Search for the cell housing the specified text and yield its [X, Y] center coordinate. 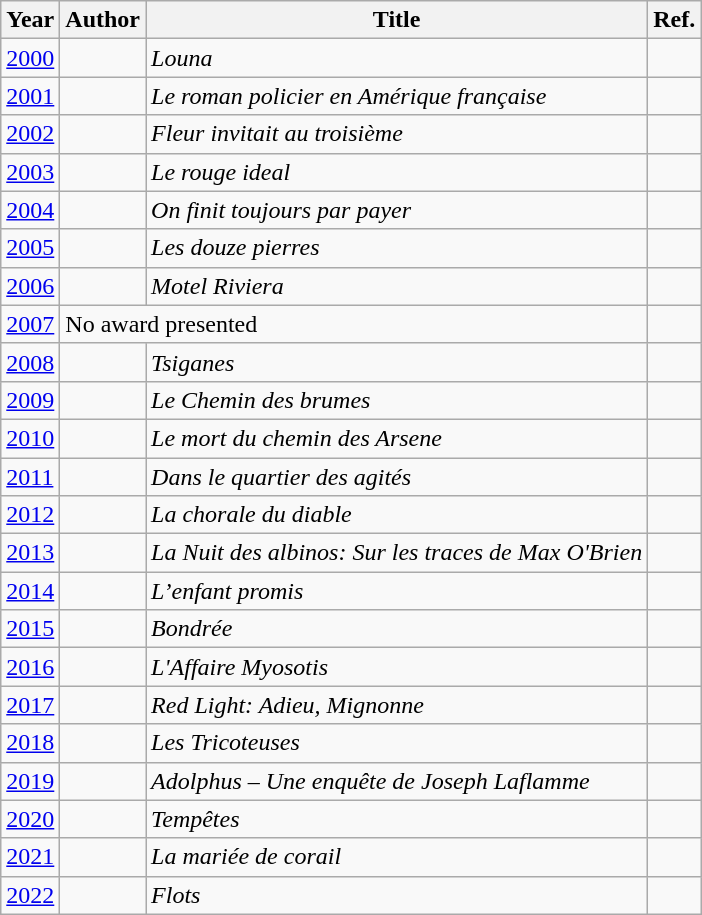
Fleur invitait au troisième [397, 134]
2015 [30, 629]
Dans le quartier des agités [397, 477]
Bondrée [397, 629]
Le Chemin des brumes [397, 400]
La Nuit des albinos: Sur les traces de Max O'Brien [397, 553]
Title [397, 20]
2000 [30, 58]
2012 [30, 515]
La chorale du diable [397, 515]
2008 [30, 362]
Adolphus – Une enquête de Joseph Laflamme [397, 781]
2016 [30, 667]
2010 [30, 438]
2005 [30, 248]
Tsiganes [397, 362]
2013 [30, 553]
2022 [30, 895]
2002 [30, 134]
Le mort du chemin des Arsene [397, 438]
2007 [30, 324]
Les douze pierres [397, 248]
2021 [30, 857]
Tempêtes [397, 819]
Le rouge ideal [397, 172]
Red Light: Adieu, Mignonne [397, 705]
Les Tricoteuses [397, 743]
L’enfant promis [397, 591]
Ref. [674, 20]
Year [30, 20]
On finit toujours par payer [397, 210]
2003 [30, 172]
2006 [30, 286]
Author [103, 20]
2018 [30, 743]
2009 [30, 400]
2017 [30, 705]
Louna [397, 58]
2001 [30, 96]
2020 [30, 819]
No award presented [354, 324]
Le roman policier en Amérique française [397, 96]
La mariée de corail [397, 857]
L'Affaire Myosotis [397, 667]
2011 [30, 477]
Flots [397, 895]
2019 [30, 781]
Motel Riviera [397, 286]
2014 [30, 591]
2004 [30, 210]
